Extract the (X, Y) coordinate from the center of the cell holding the provided text.  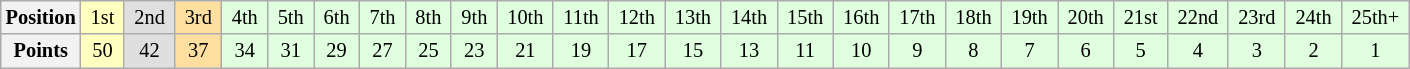
18th (973, 17)
8 (973, 51)
5 (1141, 51)
9th (474, 17)
21 (525, 51)
25th+ (1376, 17)
11 (805, 51)
1 (1376, 51)
1st (103, 17)
23rd (1256, 17)
9 (917, 51)
21st (1141, 17)
13 (749, 51)
10th (525, 17)
17th (917, 17)
37 (198, 51)
7 (1030, 51)
4th (245, 17)
25 (428, 51)
Position (41, 17)
50 (103, 51)
14th (749, 17)
15 (693, 51)
29 (337, 51)
13th (693, 17)
3rd (198, 17)
27 (383, 51)
20th (1086, 17)
19 (580, 51)
12th (637, 17)
Points (41, 51)
7th (383, 17)
2 (1313, 51)
10 (861, 51)
8th (428, 17)
19th (1030, 17)
16th (861, 17)
22nd (1198, 17)
6 (1086, 51)
15th (805, 17)
17 (637, 51)
42 (149, 51)
23 (474, 51)
34 (245, 51)
3 (1256, 51)
2nd (149, 17)
31 (291, 51)
4 (1198, 51)
11th (580, 17)
5th (291, 17)
24th (1313, 17)
6th (337, 17)
